Output the [X, Y] coordinate of the center of the cell containing the given text.  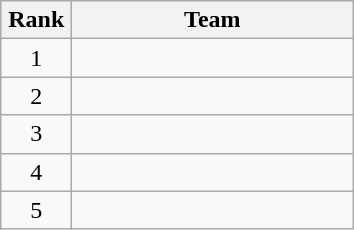
1 [36, 58]
5 [36, 210]
4 [36, 172]
3 [36, 134]
2 [36, 96]
Team [212, 20]
Rank [36, 20]
